Capture the cell that displays the provided text and extract its [x, y] central coordinate. 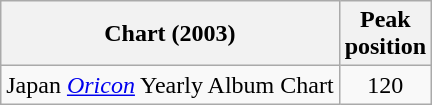
Japan Oricon Yearly Album Chart [170, 85]
Chart (2003) [170, 34]
Peakposition [385, 34]
120 [385, 85]
